Detect which cell encompasses the target text, then output its (x, y) center coordinate. 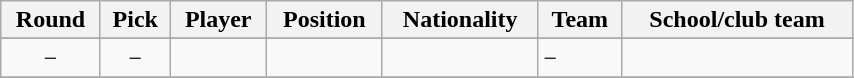
Player (218, 20)
Team (580, 20)
Nationality (460, 20)
Position (324, 20)
Pick (135, 20)
Round (51, 20)
School/club team (738, 20)
